Determine the [x, y] coordinate at the center of the cell enclosing the given text.  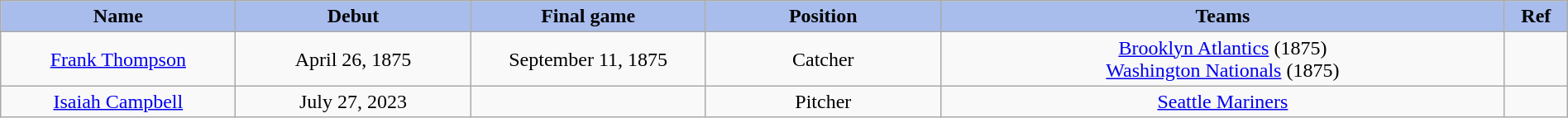
Final game [588, 17]
Name [118, 17]
Debut [353, 17]
Position [823, 17]
Seattle Mariners [1222, 101]
July 27, 2023 [353, 101]
Isaiah Campbell [118, 101]
Frank Thompson [118, 59]
Brooklyn Atlantics (1875)Washington Nationals (1875) [1222, 59]
Pitcher [823, 101]
Catcher [823, 59]
Teams [1222, 17]
April 26, 1875 [353, 59]
Ref [1536, 17]
September 11, 1875 [588, 59]
